Find where the given text appears and provide that cell's center as [x, y] coordinate. 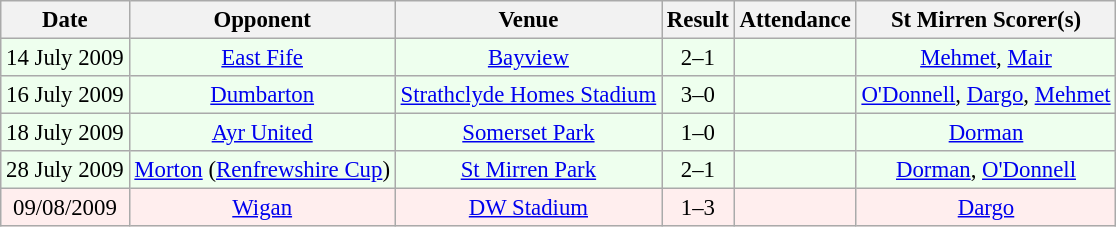
Attendance [795, 20]
Mehmet, Mair [986, 58]
Bayview [528, 58]
14 July 2009 [65, 58]
St Mirren Park [528, 170]
1–0 [698, 133]
East Fife [262, 58]
Dargo [986, 208]
16 July 2009 [65, 95]
Ayr United [262, 133]
Venue [528, 20]
Dorman, O'Donnell [986, 170]
Somerset Park [528, 133]
1–3 [698, 208]
Opponent [262, 20]
Morton (Renfrewshire Cup) [262, 170]
3–0 [698, 95]
Strathclyde Homes Stadium [528, 95]
Wigan [262, 208]
18 July 2009 [65, 133]
Dorman [986, 133]
28 July 2009 [65, 170]
St Mirren Scorer(s) [986, 20]
Result [698, 20]
09/08/2009 [65, 208]
Date [65, 20]
DW Stadium [528, 208]
Dumbarton [262, 95]
O'Donnell, Dargo, Mehmet [986, 95]
